Pinpoint the cell where the given text exists, returning its (X, Y) midpoint coordinate. 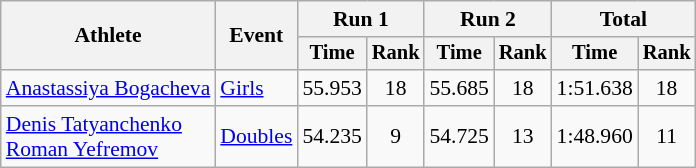
54.235 (332, 136)
Denis TatyanchenkoRoman Yefremov (108, 136)
Anastassiya Bogacheva (108, 88)
Athlete (108, 36)
Doubles (256, 136)
55.953 (332, 88)
Run 1 (360, 19)
Event (256, 36)
9 (396, 136)
55.685 (458, 88)
11 (667, 136)
13 (523, 136)
1:51.638 (595, 88)
54.725 (458, 136)
Total (624, 19)
Girls (256, 88)
Run 2 (488, 19)
1:48.960 (595, 136)
